Return the [x, y] coordinate for the center point of the cell that contains the specified text.  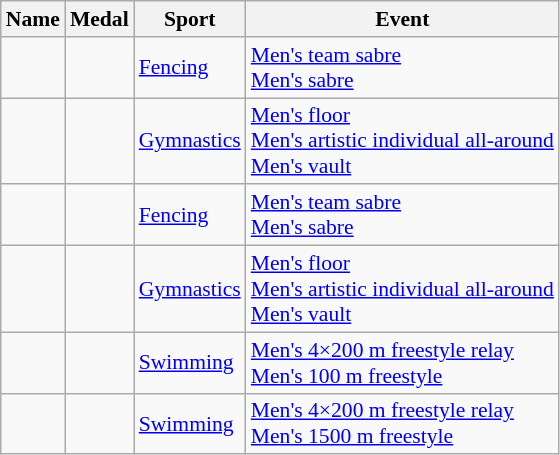
Men's 4×200 m freestyle relayMen's 1500 m freestyle [402, 424]
Sport [190, 19]
Name [33, 19]
Men's 4×200 m freestyle relayMen's 100 m freestyle [402, 362]
Event [402, 19]
Medal [100, 19]
